Scan for the cell matching the given text and deliver its [X, Y] coordinate at center. 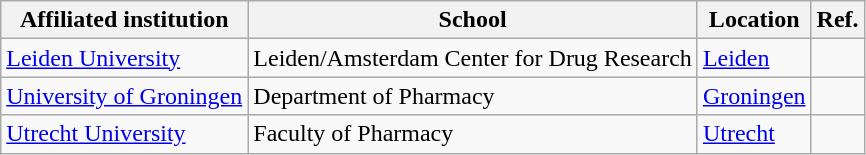
School [473, 20]
University of Groningen [124, 96]
Utrecht [754, 134]
Department of Pharmacy [473, 96]
Groningen [754, 96]
Utrecht University [124, 134]
Leiden [754, 58]
Leiden/Amsterdam Center for Drug Research [473, 58]
Leiden University [124, 58]
Faculty of Pharmacy [473, 134]
Affiliated institution [124, 20]
Location [754, 20]
Ref. [838, 20]
